Capture the cell that displays the provided text and extract its [x, y] central coordinate. 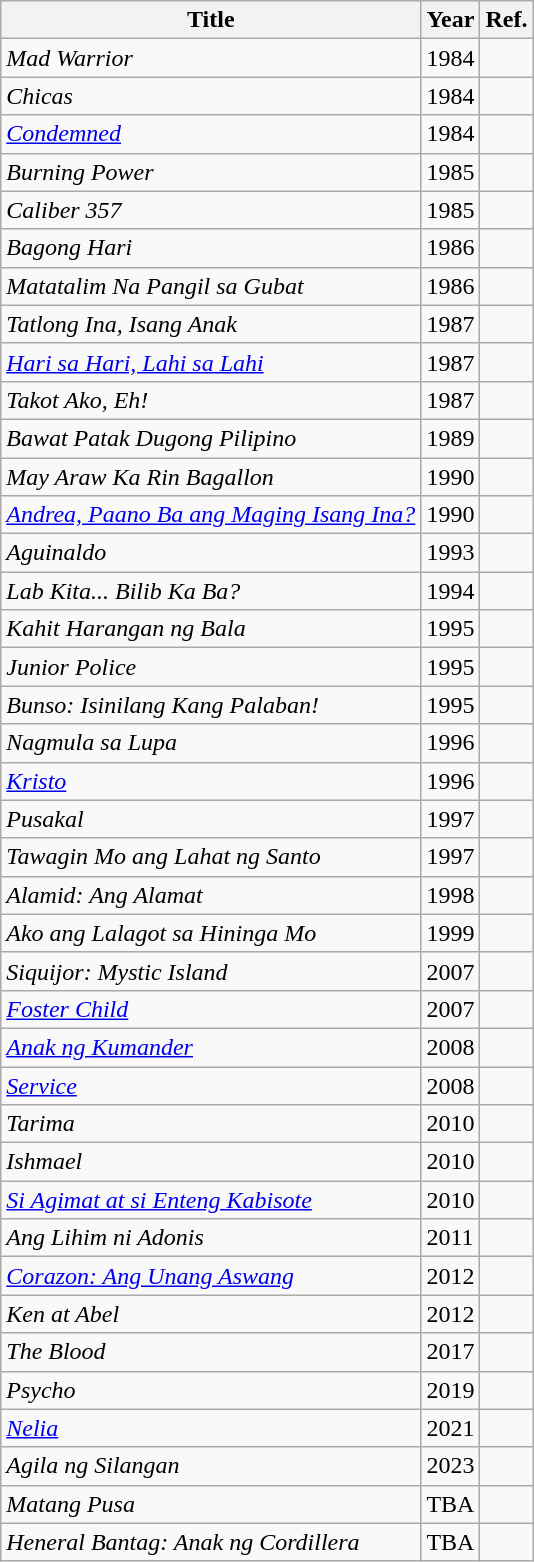
Title [211, 20]
Tawagin Mo ang Lahat ng Santo [211, 857]
Andrea, Paano Ba ang Maging Isang Ina? [211, 515]
Corazon: Ang Unang Aswang [211, 1276]
Aguinaldo [211, 553]
Lab Kita... Bilib Ka Ba? [211, 591]
Caliber 357 [211, 210]
Nelia [211, 1428]
1994 [450, 591]
Ishmael [211, 1162]
Bagong Hari [211, 248]
Bawat Patak Dugong Pilipino [211, 438]
Kristo [211, 781]
Matatalim Na Pangil sa Gubat [211, 286]
Mad Warrior [211, 58]
Burning Power [211, 172]
Year [450, 20]
Hari sa Hari, Lahi sa Lahi [211, 362]
Kahit Harangan ng Bala [211, 629]
Agila ng Silangan [211, 1466]
Condemned [211, 134]
Heneral Bantag: Anak ng Cordillera [211, 1542]
2019 [450, 1390]
1998 [450, 895]
1989 [450, 438]
1999 [450, 933]
2017 [450, 1352]
Takot Ako, Eh! [211, 400]
Alamid: Ang Alamat [211, 895]
Chicas [211, 96]
Si Agimat at si Enteng Kabisote [211, 1200]
2021 [450, 1428]
Junior Police [211, 667]
Pusakal [211, 819]
Foster Child [211, 1009]
Matang Pusa [211, 1504]
Tatlong Ina, Isang Anak [211, 324]
1993 [450, 553]
Ref. [506, 20]
Ang Lihim ni Adonis [211, 1238]
The Blood [211, 1352]
Nagmula sa Lupa [211, 743]
Siquijor: Mystic Island [211, 971]
Ako ang Lalagot sa Hininga Mo [211, 933]
2023 [450, 1466]
May Araw Ka Rin Bagallon [211, 477]
Ken at Abel [211, 1314]
2011 [450, 1238]
Service [211, 1085]
Bunso: Isinilang Kang Palaban! [211, 705]
Psycho [211, 1390]
Tarima [211, 1124]
Anak ng Kumander [211, 1047]
